From the cell containing the given text, extract its center point as (x, y) coordinate. 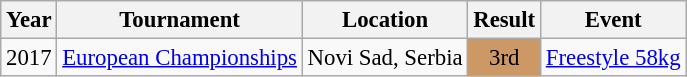
European Championships (180, 58)
3rd (504, 58)
Freestyle 58kg (612, 58)
Novi Sad, Serbia (385, 58)
Result (504, 20)
Tournament (180, 20)
Event (612, 20)
2017 (29, 58)
Location (385, 20)
Year (29, 20)
